Locate the cell with the specified text and output its (X, Y) center coordinate. 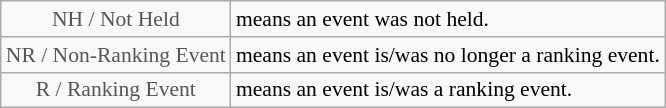
means an event is/was a ranking event. (448, 90)
R / Ranking Event (116, 90)
means an event was not held. (448, 19)
NR / Non-Ranking Event (116, 55)
means an event is/was no longer a ranking event. (448, 55)
NH / Not Held (116, 19)
